Identify which cell holds the provided text, then report its [x, y] central coordinate. 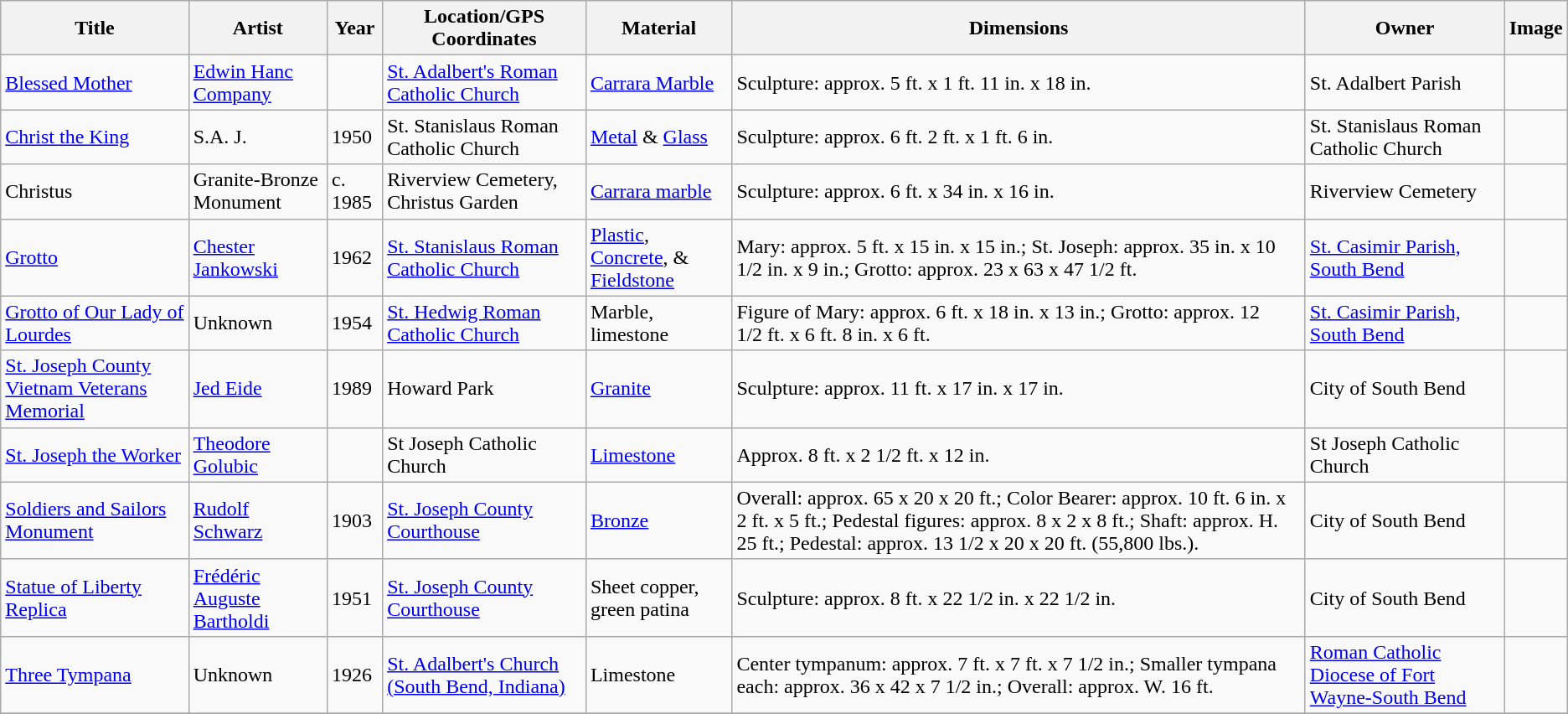
Sculpture: approx. 6 ft. x 34 in. x 16 in. [1019, 191]
Approx. 8 ft. x 2 1/2 ft. x 12 in. [1019, 454]
1951 [354, 598]
Statue of Liberty Replica [95, 598]
Dimensions [1019, 28]
Chester Jankowski [258, 257]
Center tympanum: approx. 7 ft. x 7 ft. x 7 1/2 in.; Smaller tympana each: approx. 36 x 42 x 7 1/2 in.; Overall: approx. W. 16 ft. [1019, 675]
Three Tympana [95, 675]
Riverview Cemetery [1405, 191]
Owner [1405, 28]
Sculpture: approx. 11 ft. x 17 in. x 17 in. [1019, 389]
Bronze [658, 520]
1962 [354, 257]
Figure of Mary: approx. 6 ft. x 18 in. x 13 in.; Grotto: approx. 12 1/2 ft. x 6 ft. 8 in. x 6 ft. [1019, 323]
Location/GPS Coordinates [484, 28]
1954 [354, 323]
Carrara marble [658, 191]
Image [1536, 28]
St. Adalbert Parish [1405, 82]
St. Adalbert's Church (South Bend, Indiana) [484, 675]
Christus [95, 191]
Year [354, 28]
Christ the King [95, 137]
Jed Eide [258, 389]
Grotto of Our Lady of Lourdes [95, 323]
Plastic, Concrete, & Fieldstone [658, 257]
Howard Park [484, 389]
Riverview Cemetery, Christus Garden [484, 191]
Sculpture: approx. 8 ft. x 22 1/2 in. x 22 1/2 in. [1019, 598]
Material [658, 28]
1989 [354, 389]
Sculpture: approx. 6 ft. 2 ft. x 1 ft. 6 in. [1019, 137]
Roman Catholic Diocese of Fort Wayne-South Bend [1405, 675]
Carrara Marble [658, 82]
Edwin Hanc Company [258, 82]
Metal & Glass [658, 137]
Theodore Golubic [258, 454]
St. Joseph County Vietnam Veterans Memorial [95, 389]
St. Joseph the Worker [95, 454]
1903 [354, 520]
1950 [354, 137]
Rudolf Schwarz [258, 520]
Soldiers and Sailors Monument [95, 520]
Sculpture: approx. 5 ft. x 1 ft. 11 in. x 18 in. [1019, 82]
1926 [354, 675]
Mary: approx. 5 ft. x 15 in. x 15 in.; St. Joseph: approx. 35 in. x 10 1/2 in. x 9 in.; Grotto: approx. 23 x 63 x 47 1/2 ft. [1019, 257]
Sheet copper, green patina [658, 598]
Title [95, 28]
Grotto [95, 257]
Marble, limestone [658, 323]
Frédéric Auguste Bartholdi [258, 598]
c. 1985 [354, 191]
Granite-Bronze Monument [258, 191]
Granite [658, 389]
Blessed Mother [95, 82]
Artist [258, 28]
St. Adalbert's Roman Catholic Church [484, 82]
S.A. J. [258, 137]
St. Hedwig Roman Catholic Church [484, 323]
